Detect which cell encompasses the target text, then output its [X, Y] center coordinate. 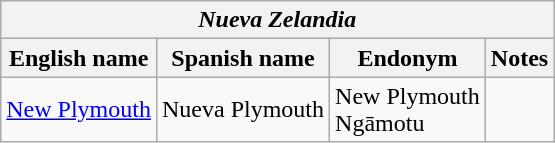
Nueva Plymouth [242, 110]
New Plymouth [79, 110]
English name [79, 58]
Nueva Zelandia [278, 20]
Notes [519, 58]
Endonym [408, 58]
Spanish name [242, 58]
New PlymouthNgāmotu [408, 110]
